Search for the cell housing the specified text and yield its (X, Y) center coordinate. 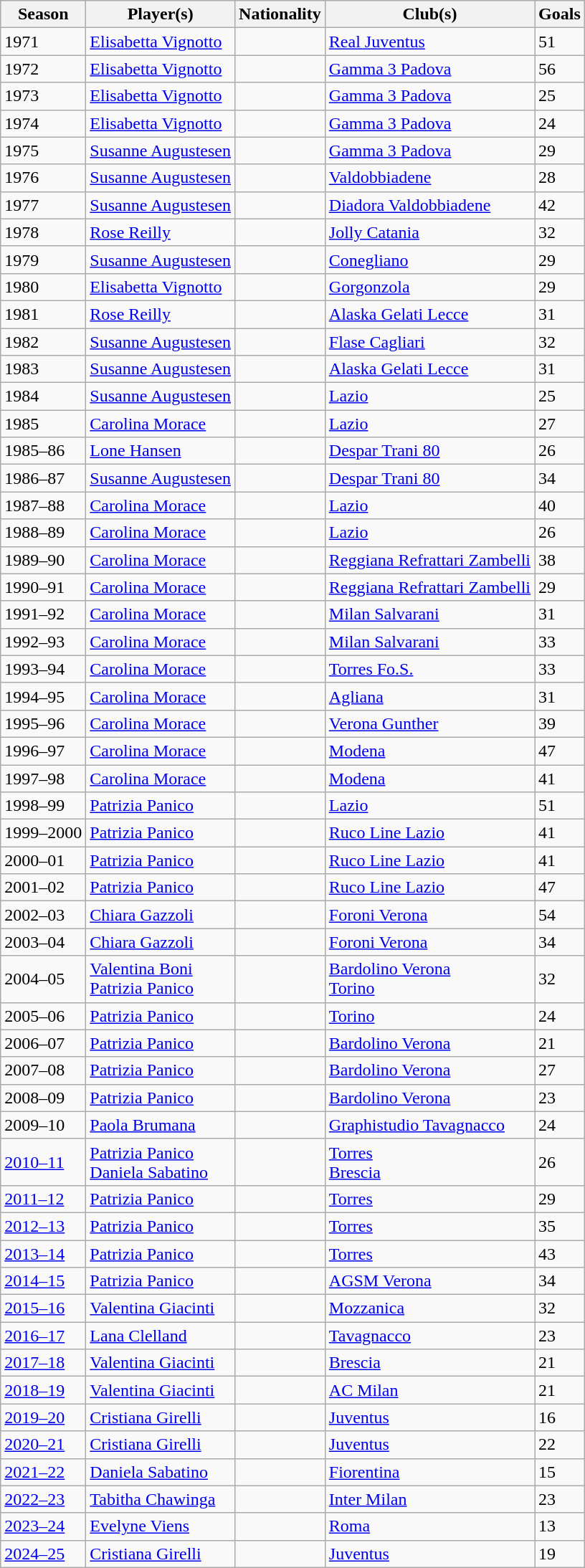
1978 (43, 232)
2005–06 (43, 1016)
2024–25 (43, 1554)
2023–24 (43, 1526)
1975 (43, 151)
2012–13 (43, 1226)
2016–17 (43, 1336)
2020–21 (43, 1445)
1985 (43, 424)
1976 (43, 178)
2003–04 (43, 942)
Tavagnacco (429, 1336)
2019–20 (43, 1417)
Flase Cagliari (429, 342)
Jolly Catania (429, 232)
AC Milan (429, 1390)
Valdobbiadene (429, 178)
2008–09 (43, 1098)
Real Juventus (429, 42)
1972 (43, 69)
16 (560, 1417)
1992–93 (43, 642)
Inter Milan (429, 1499)
1979 (43, 260)
1991–92 (43, 614)
1986–87 (43, 478)
1981 (43, 314)
Lone Hansen (161, 451)
Agliana (429, 696)
2021–22 (43, 1472)
Season (43, 14)
Verona Gunther (429, 723)
Goals (560, 14)
2001–02 (43, 888)
2017–18 (43, 1363)
Valentina BoniPatrizia Panico (161, 979)
38 (560, 560)
39 (560, 723)
Fiorentina (429, 1472)
1973 (43, 96)
Tabitha Chawinga (161, 1499)
2013–14 (43, 1254)
1980 (43, 287)
Roma (429, 1526)
28 (560, 178)
Torres Fo.S. (429, 669)
2010–11 (43, 1161)
TorresBrescia (429, 1161)
Torino (429, 1016)
2009–10 (43, 1125)
35 (560, 1226)
Brescia (429, 1363)
1985–86 (43, 451)
1996–97 (43, 751)
1995–96 (43, 723)
1994–95 (43, 696)
2000–01 (43, 860)
Mozzanica (429, 1308)
1983 (43, 369)
13 (560, 1526)
1990–91 (43, 587)
Evelyne Viens (161, 1526)
15 (560, 1472)
43 (560, 1254)
1988–89 (43, 533)
22 (560, 1445)
Lana Clelland (161, 1336)
Player(s) (161, 14)
Bardolino VeronaTorino (429, 979)
1993–94 (43, 669)
2002–03 (43, 915)
42 (560, 205)
1974 (43, 123)
1971 (43, 42)
54 (560, 915)
1997–98 (43, 778)
1982 (43, 342)
19 (560, 1554)
2007–08 (43, 1070)
1999–2000 (43, 833)
Nationality (280, 14)
Conegliano (429, 260)
Daniela Sabatino (161, 1472)
2004–05 (43, 979)
1977 (43, 205)
2022–23 (43, 1499)
40 (560, 505)
1984 (43, 396)
Diadora Valdobbiadene (429, 205)
2011–12 (43, 1199)
2006–07 (43, 1043)
Club(s) (429, 14)
Patrizia PanicoDaniela Sabatino (161, 1161)
Graphistudio Tavagnacco (429, 1125)
2015–16 (43, 1308)
1989–90 (43, 560)
Paola Brumana (161, 1125)
56 (560, 69)
2018–19 (43, 1390)
AGSM Verona (429, 1281)
Gorgonzola (429, 287)
1987–88 (43, 505)
2014–15 (43, 1281)
1998–99 (43, 806)
